From the cell containing the given text, extract its center point as (X, Y) coordinate. 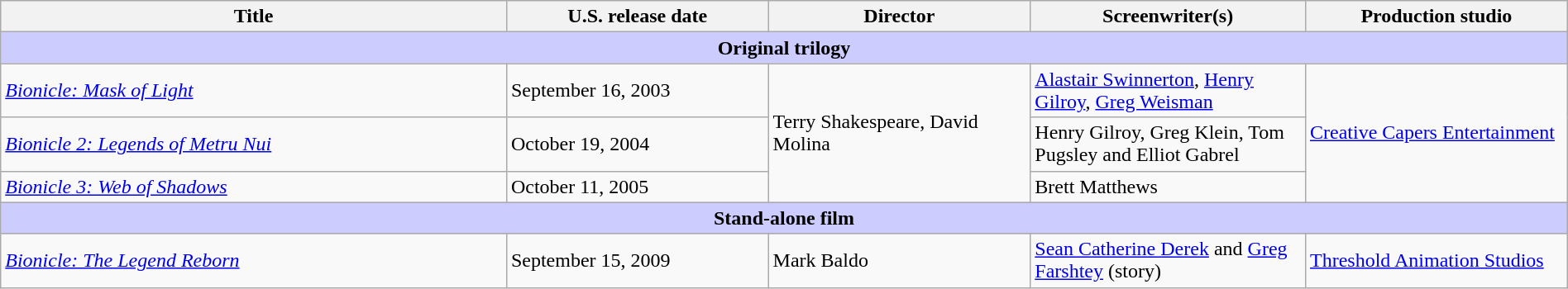
Stand-alone film (784, 218)
Alastair Swinnerton, Henry Gilroy, Greg Weisman (1168, 91)
U.S. release date (637, 17)
Bionicle: Mask of Light (254, 91)
Title (254, 17)
Original trilogy (784, 48)
Bionicle 2: Legends of Metru Nui (254, 144)
Threshold Animation Studios (1436, 261)
September 15, 2009 (637, 261)
Director (900, 17)
Mark Baldo (900, 261)
Bionicle 3: Web of Shadows (254, 187)
October 11, 2005 (637, 187)
Brett Matthews (1168, 187)
Bionicle: The Legend Reborn (254, 261)
Creative Capers Entertainment (1436, 133)
Henry Gilroy, Greg Klein, Tom Pugsley and Elliot Gabrel (1168, 144)
Sean Catherine Derek and Greg Farshtey (story) (1168, 261)
Production studio (1436, 17)
Screenwriter(s) (1168, 17)
Terry Shakespeare, David Molina (900, 133)
October 19, 2004 (637, 144)
September 16, 2003 (637, 91)
